Return [X, Y] of the center of cell containing provided text 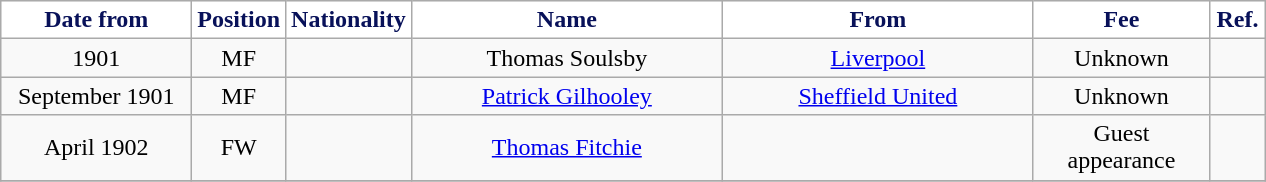
Thomas Soulsby [566, 58]
Thomas Fitchie [566, 148]
September 1901 [96, 96]
Date from [96, 20]
1901 [96, 58]
Ref. [1237, 20]
From [878, 20]
Position [239, 20]
Fee [1121, 20]
Patrick Gilhooley [566, 96]
Guest appearance [1121, 148]
Nationality [349, 20]
FW [239, 148]
Name [566, 20]
Liverpool [878, 58]
April 1902 [96, 148]
Sheffield United [878, 96]
